For the text-containing cell, return its midpoint in [x, y] coordinate format. 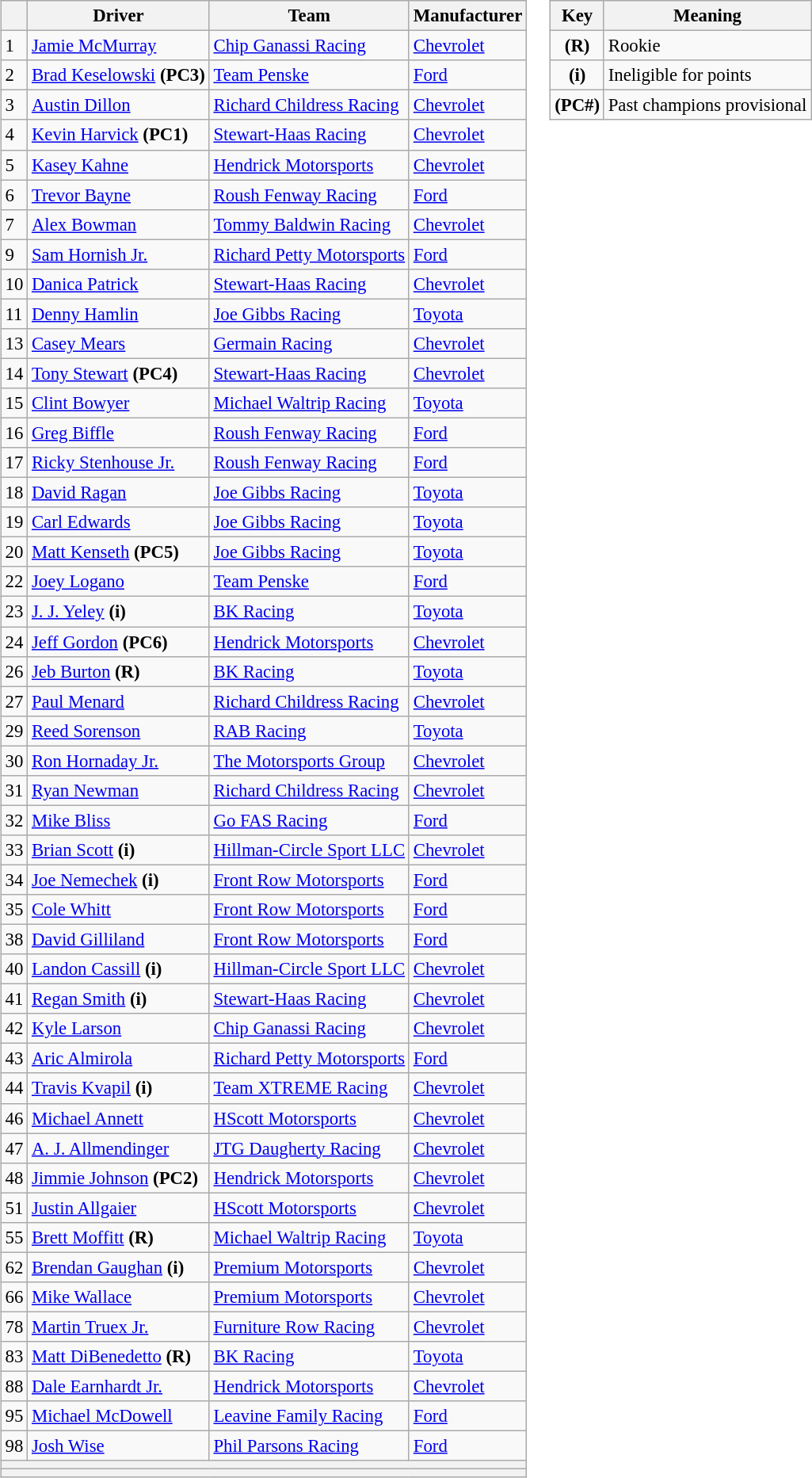
Brian Scott (i) [119, 850]
The Motorsports Group [309, 761]
78 [14, 1327]
Ron Hornaday Jr. [119, 761]
Ricky Stenhouse Jr. [119, 463]
27 [14, 701]
43 [14, 1059]
41 [14, 999]
19 [14, 522]
Cole Whitt [119, 910]
40 [14, 969]
Regan Smith (i) [119, 999]
Go FAS Racing [309, 820]
23 [14, 612]
Matt DiBenedetto (R) [119, 1357]
Leavine Family Racing [309, 1416]
42 [14, 1029]
Denny Hamlin [119, 314]
18 [14, 493]
Sam Hornish Jr. [119, 254]
Team XTREME Racing [309, 1088]
26 [14, 671]
17 [14, 463]
Michael McDowell [119, 1416]
3 [14, 105]
15 [14, 403]
Kevin Harvick (PC1) [119, 135]
Mike Bliss [119, 820]
Martin Truex Jr. [119, 1327]
46 [14, 1118]
Travis Kvapil (i) [119, 1088]
51 [14, 1208]
34 [14, 880]
Austin Dillon [119, 105]
7 [14, 224]
62 [14, 1267]
6 [14, 195]
44 [14, 1088]
Joe Nemechek (i) [119, 880]
Josh Wise [119, 1446]
10 [14, 284]
Mike Wallace [119, 1297]
Jeff Gordon (PC6) [119, 641]
Aric Almirola [119, 1059]
Kyle Larson [119, 1029]
9 [14, 254]
95 [14, 1416]
JTG Daugherty Racing [309, 1148]
Alex Bowman [119, 224]
Team [309, 16]
20 [14, 552]
Ineligible for points [707, 75]
13 [14, 344]
Furniture Row Racing [309, 1327]
11 [14, 314]
30 [14, 761]
Jeb Burton (R) [119, 671]
Dale Earnhardt Jr. [119, 1386]
Manufacturer [467, 16]
31 [14, 790]
Danica Patrick [119, 284]
Jimmie Johnson (PC2) [119, 1178]
Clint Bowyer [119, 403]
Brett Moffitt (R) [119, 1237]
Joey Logano [119, 582]
Justin Allgaier [119, 1208]
48 [14, 1178]
Greg Biffle [119, 433]
14 [14, 373]
Ryan Newman [119, 790]
22 [14, 582]
Phil Parsons Racing [309, 1446]
Driver [119, 16]
47 [14, 1148]
David Gilliland [119, 939]
Past champions provisional [707, 105]
Michael Annett [119, 1118]
Kasey Kahne [119, 165]
Rookie [707, 46]
Casey Mears [119, 344]
Trevor Bayne [119, 195]
Landon Cassill (i) [119, 969]
29 [14, 731]
Paul Menard [119, 701]
33 [14, 850]
4 [14, 135]
RAB Racing [309, 731]
Brendan Gaughan (i) [119, 1267]
16 [14, 433]
Meaning [707, 16]
(PC#) [578, 105]
Tommy Baldwin Racing [309, 224]
88 [14, 1386]
1 [14, 46]
Carl Edwards [119, 522]
Reed Sorenson [119, 731]
Key [578, 16]
Matt Kenseth (PC5) [119, 552]
Jamie McMurray [119, 46]
Germain Racing [309, 344]
83 [14, 1357]
66 [14, 1297]
(R) [578, 46]
David Ragan [119, 493]
24 [14, 641]
98 [14, 1446]
A. J. Allmendinger [119, 1148]
2 [14, 75]
32 [14, 820]
38 [14, 939]
Tony Stewart (PC4) [119, 373]
(i) [578, 75]
35 [14, 910]
55 [14, 1237]
J. J. Yeley (i) [119, 612]
Brad Keselowski (PC3) [119, 75]
5 [14, 165]
